Return [x, y] of the center of cell containing provided text 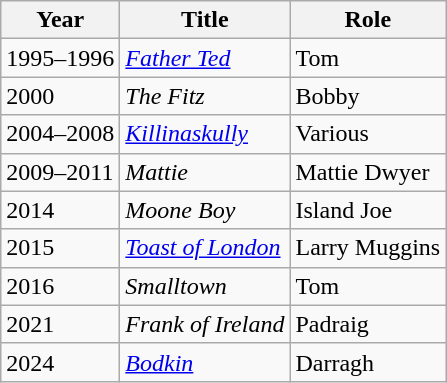
Mattie Dwyer [368, 172]
2024 [60, 362]
Island Joe [368, 210]
Bodkin [205, 362]
Title [205, 20]
Year [60, 20]
2021 [60, 324]
Darragh [368, 362]
2000 [60, 96]
Role [368, 20]
2009–2011 [60, 172]
The Fitz [205, 96]
Bobby [368, 96]
Larry Muggins [368, 248]
2016 [60, 286]
Father Ted [205, 58]
Mattie [205, 172]
Killinaskully [205, 134]
Various [368, 134]
2014 [60, 210]
Moone Boy [205, 210]
Frank of Ireland [205, 324]
Padraig [368, 324]
2015 [60, 248]
Toast of London [205, 248]
2004–2008 [60, 134]
1995–1996 [60, 58]
Smalltown [205, 286]
